Determine the (X, Y) coordinate at the center of the cell enclosing the given text.  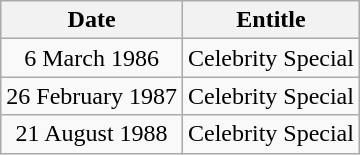
26 February 1987 (92, 96)
6 March 1986 (92, 58)
Entitle (270, 20)
Date (92, 20)
21 August 1988 (92, 134)
